Determine the (X, Y) coordinate at the center of the cell enclosing the given text.  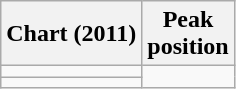
Chart (2011) (72, 34)
Peakposition (188, 34)
